Determine the [x, y] coordinate at the center of the cell enclosing the given text.  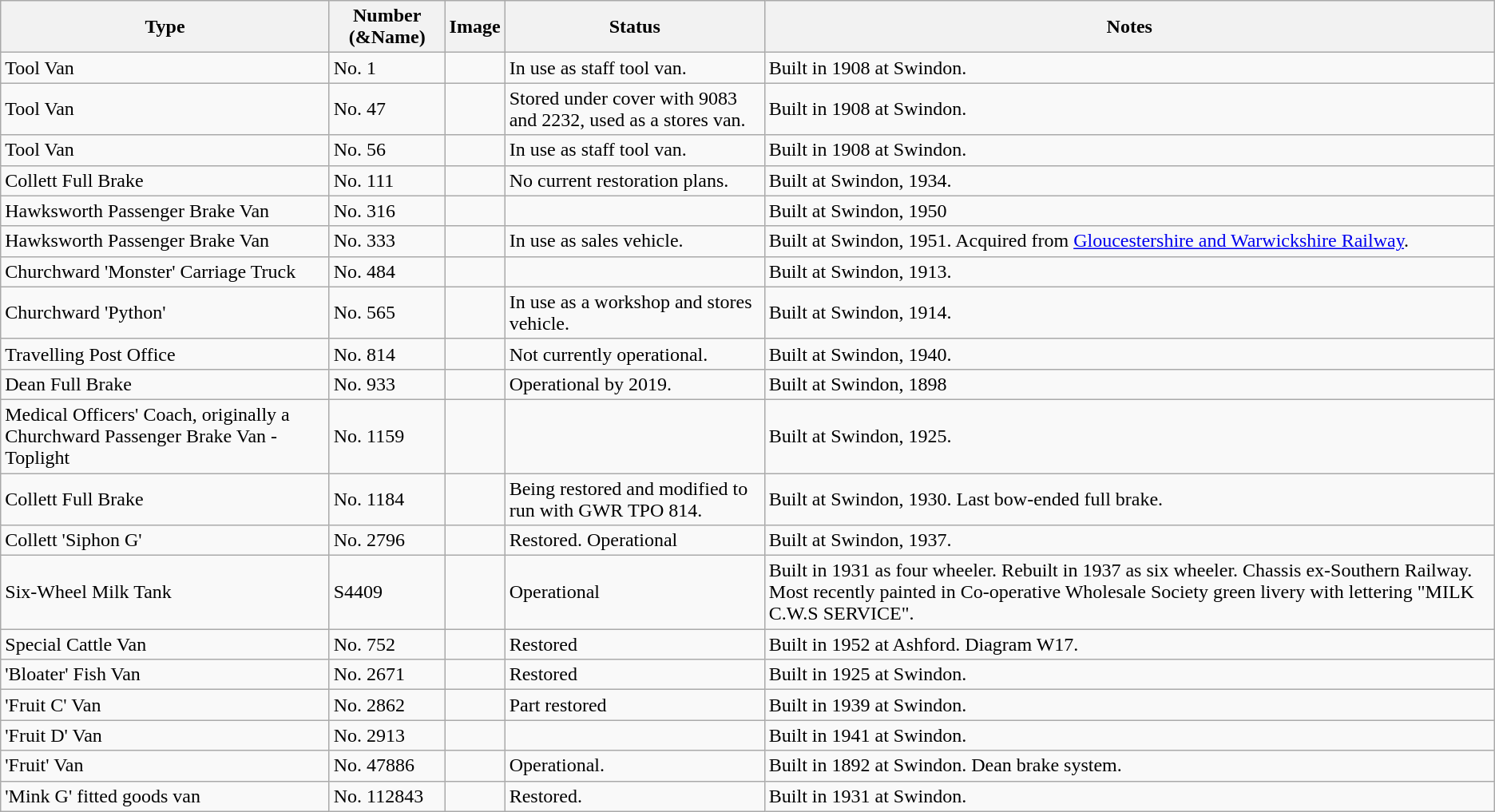
Built at Swindon, 1940. [1129, 354]
No. 1159 [387, 436]
Notes [1129, 27]
Built in 1939 at Swindon. [1129, 705]
No. 316 [387, 211]
No. 565 [387, 313]
Churchward 'Monster' Carriage Truck [165, 271]
No. 2862 [387, 705]
Built in 1931 at Swindon. [1129, 796]
'Mink G' fitted goods van [165, 796]
Image [474, 27]
Built at Swindon, 1937. [1129, 541]
In use as a workshop and stores vehicle. [634, 313]
Built at Swindon, 1930. Last bow-ended full brake. [1129, 498]
Built at Swindon, 1914. [1129, 313]
Built at Swindon, 1951. Acquired from Gloucestershire and Warwickshire Railway. [1129, 241]
Travelling Post Office [165, 354]
No. 56 [387, 150]
No current restoration plans. [634, 180]
Special Cattle Van [165, 644]
Built in 1892 at Swindon. Dean brake system. [1129, 766]
'Bloater' Fish Van [165, 675]
Not currently operational. [634, 354]
Operational [634, 592]
No. 2913 [387, 735]
Operational by 2019. [634, 384]
Built at Swindon, 1950 [1129, 211]
No. 933 [387, 384]
Six-Wheel Milk Tank [165, 592]
Number (&Name) [387, 27]
No. 814 [387, 354]
Built in 1952 at Ashford. Diagram W17. [1129, 644]
Built at Swindon, 1934. [1129, 180]
Restored. Operational [634, 541]
No. 47 [387, 109]
No. 333 [387, 241]
S4409 [387, 592]
Built at Swindon, 1898 [1129, 384]
Built in 1925 at Swindon. [1129, 675]
Type [165, 27]
Medical Officers' Coach, originally a Churchward Passenger Brake Van - Toplight [165, 436]
In use as sales vehicle. [634, 241]
Collett 'Siphon G' [165, 541]
No. 2671 [387, 675]
No. 752 [387, 644]
Built at Swindon, 1913. [1129, 271]
No. 1 [387, 68]
Churchward 'Python' [165, 313]
Part restored [634, 705]
Operational. [634, 766]
Being restored and modified to run with GWR TPO 814. [634, 498]
Built in 1941 at Swindon. [1129, 735]
Restored. [634, 796]
'Fruit' Van [165, 766]
Dean Full Brake [165, 384]
No. 484 [387, 271]
No. 2796 [387, 541]
No. 111 [387, 180]
'Fruit D' Van [165, 735]
Built at Swindon, 1925. [1129, 436]
No. 47886 [387, 766]
'Fruit C' Van [165, 705]
No. 1184 [387, 498]
Stored under cover with 9083 and 2232, used as a stores van. [634, 109]
No. 112843 [387, 796]
Status [634, 27]
